Identify which cell holds the provided text, then report its (X, Y) central coordinate. 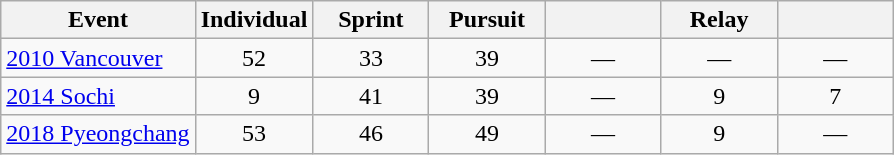
Individual (254, 20)
7 (835, 96)
53 (254, 134)
Relay (719, 20)
Pursuit (487, 20)
52 (254, 58)
2014 Sochi (98, 96)
33 (371, 58)
2018 Pyeongchang (98, 134)
41 (371, 96)
46 (371, 134)
2010 Vancouver (98, 58)
Sprint (371, 20)
Event (98, 20)
49 (487, 134)
